Detect which cell encompasses the target text, then output its [X, Y] center coordinate. 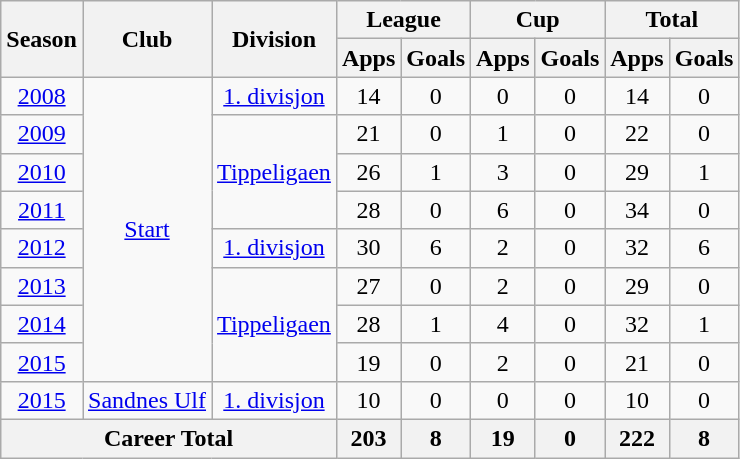
2012 [42, 248]
203 [368, 438]
4 [503, 324]
34 [637, 210]
3 [503, 172]
Sandnes Ulf [146, 400]
222 [637, 438]
Total [672, 20]
League [403, 20]
22 [637, 134]
Club [146, 39]
30 [368, 248]
2011 [42, 210]
2009 [42, 134]
26 [368, 172]
2013 [42, 286]
Start [146, 229]
Career Total [169, 438]
Division [274, 39]
27 [368, 286]
2008 [42, 96]
2010 [42, 172]
2014 [42, 324]
Cup [538, 20]
Season [42, 39]
